Scan for the cell matching the given text and deliver its (x, y) coordinate at center. 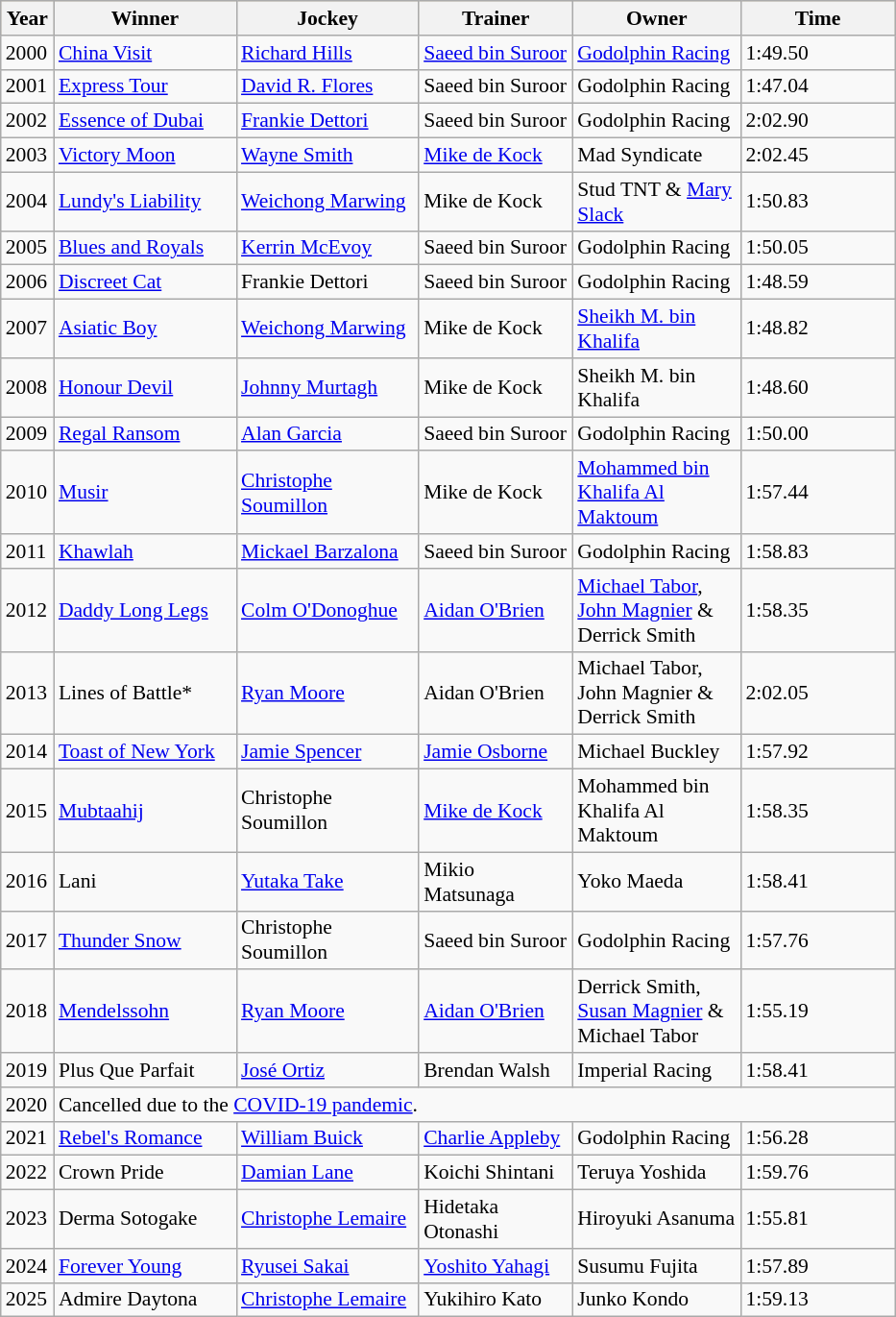
Richard Hills (327, 53)
Mikio Matsunaga (496, 882)
Winner (145, 18)
Musir (145, 494)
Jamie Spencer (327, 752)
1:48.59 (817, 282)
Michael Buckley (657, 752)
2023 (27, 1220)
Khawlah (145, 551)
1:59.76 (817, 1173)
Victory Moon (145, 156)
Derrick Smith, Susan Magnier & Michael Tabor (657, 1012)
Mad Syndicate (657, 156)
Yutaka Take (327, 882)
William Buick (327, 1138)
Imperial Racing (657, 1070)
Cancelled due to the COVID-19 pandemic. (474, 1105)
Hiroyuki Asanuma (657, 1220)
1:57.44 (817, 494)
Yukihiro Kato (496, 1300)
1:58.83 (817, 551)
2010 (27, 494)
Mubtaahij (145, 811)
1:59.13 (817, 1300)
José Ortiz (327, 1070)
Derma Sotogake (145, 1220)
Year (27, 18)
Lines of Battle* (145, 694)
Express Tour (145, 86)
Teruya Yoshida (657, 1173)
1:48.60 (817, 388)
Johnny Murtagh (327, 388)
Ryusei Sakai (327, 1266)
2021 (27, 1138)
Kerrin McEvoy (327, 248)
Charlie Appleby (496, 1138)
Essence of Dubai (145, 121)
Asiatic Boy (145, 329)
Admire Daytona (145, 1300)
Koichi Shintani (496, 1173)
Junko Kondo (657, 1300)
1:48.82 (817, 329)
Alan Garcia (327, 434)
Yoko Maeda (657, 882)
1:57.92 (817, 752)
Mendelssohn (145, 1012)
2016 (27, 882)
Yoshito Yahagi (496, 1266)
1:56.28 (817, 1138)
2011 (27, 551)
2007 (27, 329)
2013 (27, 694)
Owner (657, 18)
Regal Ransom (145, 434)
Wayne Smith (327, 156)
Mickael Barzalona (327, 551)
1:49.50 (817, 53)
1:50.00 (817, 434)
2:02.90 (817, 121)
2:02.45 (817, 156)
2001 (27, 86)
2014 (27, 752)
Brendan Walsh (496, 1070)
2018 (27, 1012)
1:57.76 (817, 939)
1:55.19 (817, 1012)
2003 (27, 156)
Jamie Osborne (496, 752)
2020 (27, 1105)
2012 (27, 611)
Colm O'Donoghue (327, 611)
Honour Devil (145, 388)
Susumu Fujita (657, 1266)
David R. Flores (327, 86)
China Visit (145, 53)
Trainer (496, 18)
2017 (27, 939)
2:02.05 (817, 694)
Daddy Long Legs (145, 611)
Damian Lane (327, 1173)
1:47.04 (817, 86)
Crown Pride (145, 1173)
2015 (27, 811)
2019 (27, 1070)
2006 (27, 282)
Discreet Cat (145, 282)
2009 (27, 434)
Jockey (327, 18)
Stud TNT & Mary Slack (657, 202)
2024 (27, 1266)
Lundy's Liability (145, 202)
1:55.81 (817, 1220)
2022 (27, 1173)
1:57.89 (817, 1266)
Plus Que Parfait (145, 1070)
2004 (27, 202)
2005 (27, 248)
Lani (145, 882)
Thunder Snow (145, 939)
Forever Young (145, 1266)
Blues and Royals (145, 248)
Hidetaka Otonashi (496, 1220)
2025 (27, 1300)
1:50.83 (817, 202)
Toast of New York (145, 752)
2008 (27, 388)
2000 (27, 53)
Time (817, 18)
Rebel's Romance (145, 1138)
1:50.05 (817, 248)
2002 (27, 121)
